Pinpoint the cell where the given text exists, returning its [x, y] midpoint coordinate. 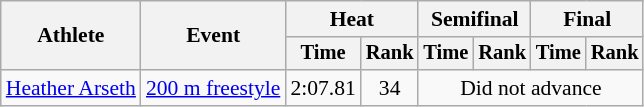
Event [213, 36]
2:07.81 [322, 88]
34 [390, 88]
Final [587, 19]
200 m freestyle [213, 88]
Semifinal [474, 19]
Athlete [71, 36]
Heather Arseth [71, 88]
Heat [352, 19]
Did not advance [530, 88]
